Provide the [X, Y] coordinate of the cell's center where the given text is located.  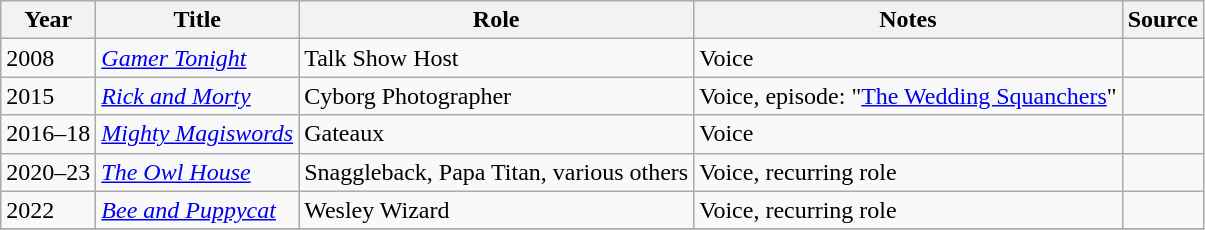
Mighty Magiswords [198, 134]
Snaggleback, Papa Titan, various others [496, 172]
Notes [908, 20]
Rick and Morty [198, 96]
Voice, episode: "The Wedding Squanchers" [908, 96]
2016–18 [48, 134]
Title [198, 20]
Talk Show Host [496, 58]
2022 [48, 210]
2008 [48, 58]
Bee and Puppycat [198, 210]
Gamer Tonight [198, 58]
Gateaux [496, 134]
Source [1162, 20]
Year [48, 20]
The Owl House [198, 172]
2015 [48, 96]
Cyborg Photographer [496, 96]
Wesley Wizard [496, 210]
Role [496, 20]
2020–23 [48, 172]
